Detect which cell encompasses the target text, then output its [x, y] center coordinate. 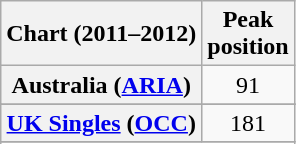
Australia (ARIA) [102, 85]
Peakposition [248, 34]
UK Singles (OCC) [102, 123]
181 [248, 123]
91 [248, 85]
Chart (2011–2012) [102, 34]
